Identify which cell holds the provided text, then report its (x, y) central coordinate. 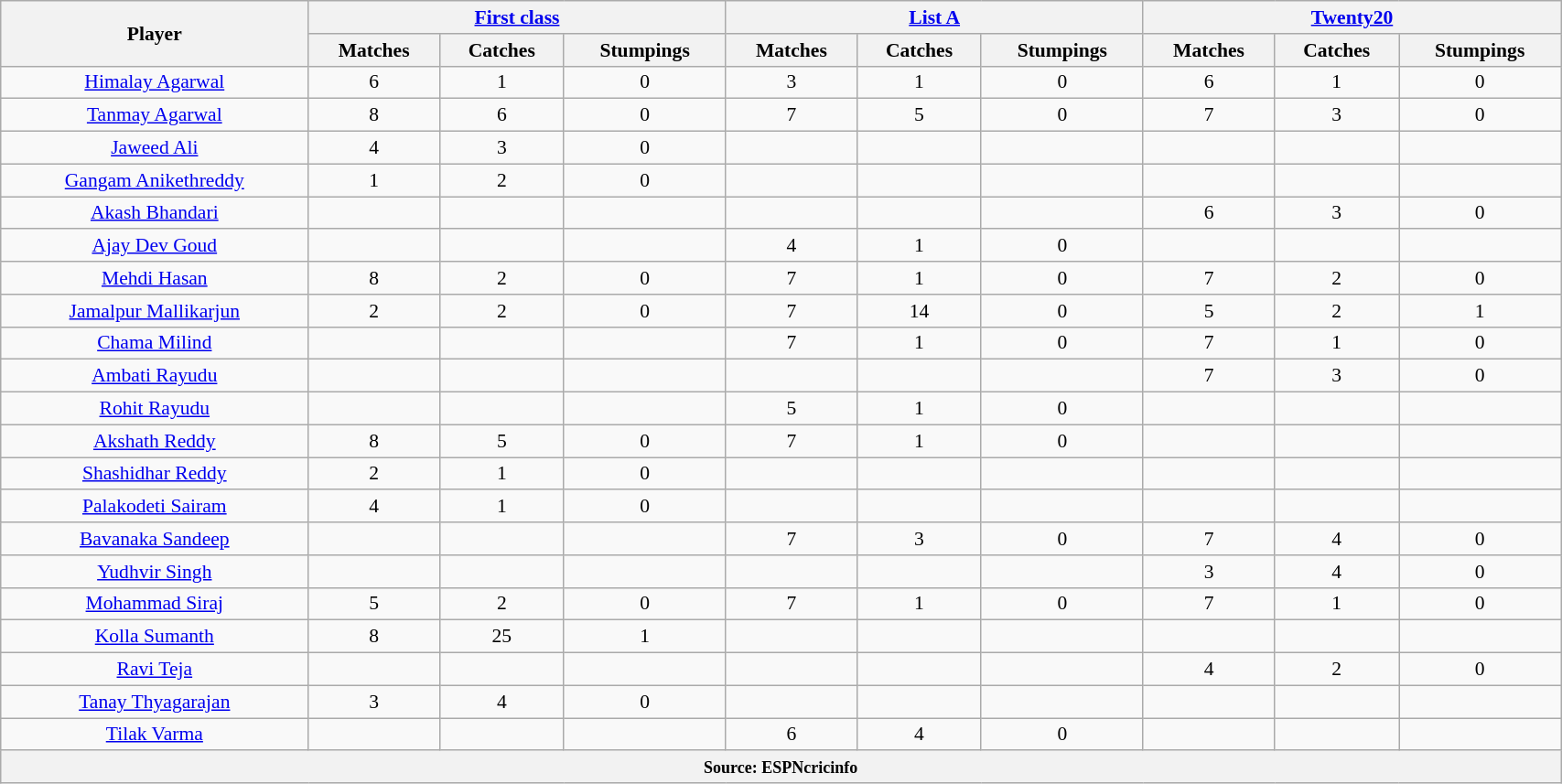
Tanay Thyagarajan (155, 702)
Yudhvir Singh (155, 572)
Rohit Rayudu (155, 409)
Ambati Rayudu (155, 376)
Twenty20 (1352, 17)
First class (517, 17)
Kolla Sumanth (155, 637)
Ravi Teja (155, 670)
Akshath Reddy (155, 441)
List A (934, 17)
Himalay Agarwal (155, 82)
Mohammad Siraj (155, 604)
Palakodeti Sairam (155, 507)
Jamalpur Mallikarjun (155, 311)
Bavanaka Sandeep (155, 539)
Player (155, 33)
Akash Bhandari (155, 213)
Ajay Dev Goud (155, 246)
Source: ESPNcricinfo (781, 768)
Tanmay Agarwal (155, 115)
Mehdi Hasan (155, 278)
Jaweed Ali (155, 148)
Shashidhar Reddy (155, 474)
Gangam Anikethreddy (155, 180)
Tilak Varma (155, 735)
Chama Milind (155, 343)
14 (920, 311)
25 (501, 637)
